Provide the [X, Y] coordinate of the cell's center where the given text is located.  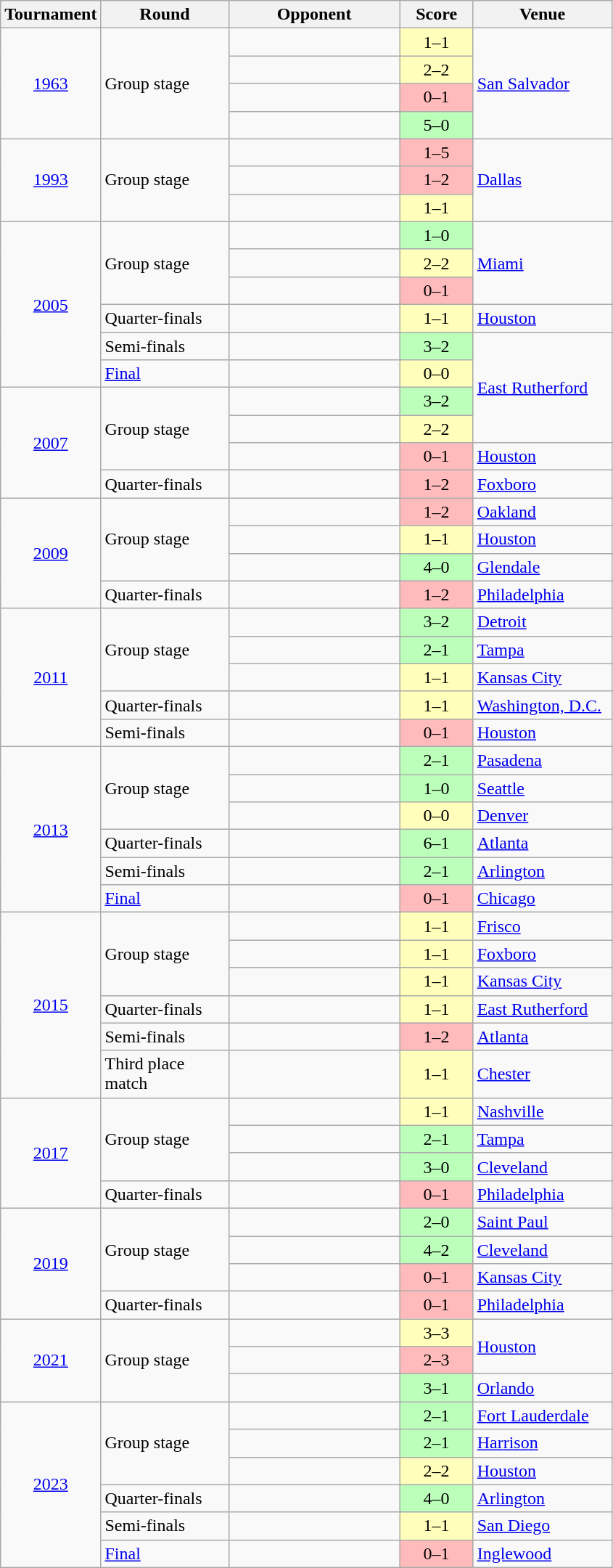
2–0 [437, 1222]
Glendale [543, 567]
Detroit [543, 622]
1963 [51, 83]
Tournament [51, 15]
Chester [543, 1074]
San Diego [543, 1526]
Chicago [543, 899]
2011 [51, 677]
3–1 [437, 1388]
Miami [543, 263]
Score [437, 15]
Opponent [314, 15]
Third place match [165, 1074]
2023 [51, 1485]
Oakland [543, 512]
1–5 [437, 152]
6–1 [437, 844]
Dallas [543, 180]
Seattle [543, 788]
Pasadena [543, 760]
2009 [51, 553]
San Salvador [543, 83]
Fort Lauderdale [543, 1416]
2007 [51, 443]
Saint Paul [543, 1222]
1993 [51, 180]
Washington, D.C. [543, 705]
2013 [51, 829]
2–3 [437, 1360]
4–2 [437, 1249]
Venue [543, 15]
2021 [51, 1360]
3–0 [437, 1167]
Denver [543, 816]
2017 [51, 1153]
2015 [51, 1005]
Frisco [543, 926]
2005 [51, 304]
2019 [51, 1263]
Inglewood [543, 1553]
Nashville [543, 1111]
3–3 [437, 1333]
Round [165, 15]
Harrison [543, 1443]
5–0 [437, 125]
Orlando [543, 1388]
